Search for the cell housing the specified text and yield its [X, Y] center coordinate. 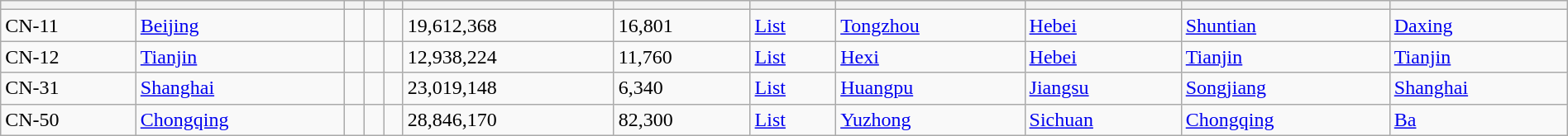
Beijing [240, 26]
6,340 [681, 88]
11,760 [681, 57]
16,801 [681, 26]
82,300 [681, 120]
Sichuan [1103, 120]
12,938,224 [508, 57]
Ba [1479, 120]
Shuntian [1285, 26]
CN-31 [69, 88]
Tongzhou [930, 26]
CN-11 [69, 26]
Hexi [930, 57]
23,019,148 [508, 88]
Jiangsu [1103, 88]
CN-12 [69, 57]
Daxing [1479, 26]
CN-50 [69, 120]
19,612,368 [508, 26]
28,846,170 [508, 120]
Songjiang [1285, 88]
Huangpu [930, 88]
Yuzhong [930, 120]
